Identify which cell holds the provided text, then report its [X, Y] central coordinate. 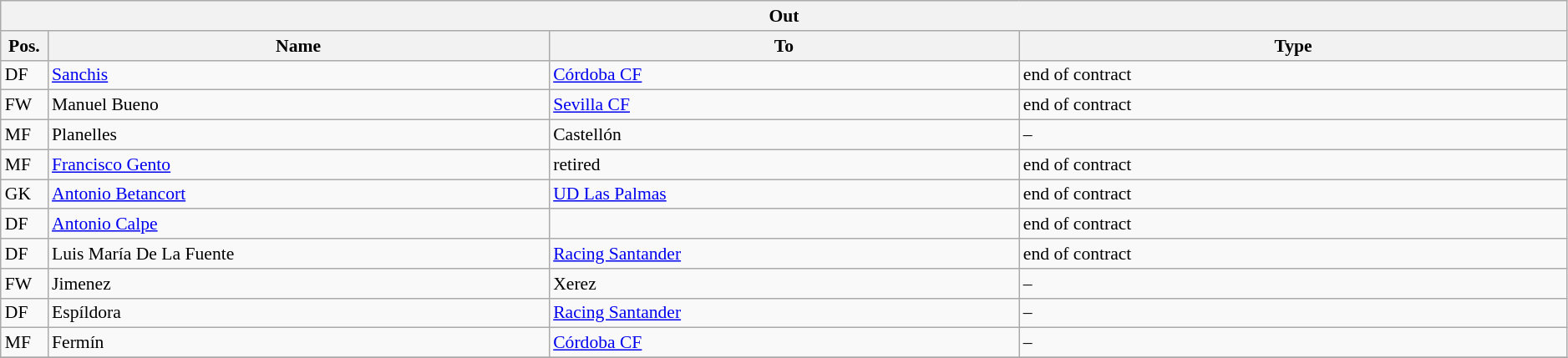
Pos. [24, 46]
GK [24, 194]
Name [298, 46]
Manuel Bueno [298, 105]
Sevilla CF [784, 105]
Antonio Calpe [298, 224]
Sanchis [298, 75]
Luis María De La Fuente [298, 254]
Espíldora [298, 313]
Castellón [784, 135]
Antonio Betancort [298, 194]
retired [784, 164]
Type [1293, 46]
Jimenez [298, 284]
Xerez [784, 284]
Francisco Gento [298, 164]
Planelles [298, 135]
To [784, 46]
Out [784, 16]
Fermín [298, 343]
UD Las Palmas [784, 194]
